Provide the [X, Y] coordinate of the cell's center where the given text is located.  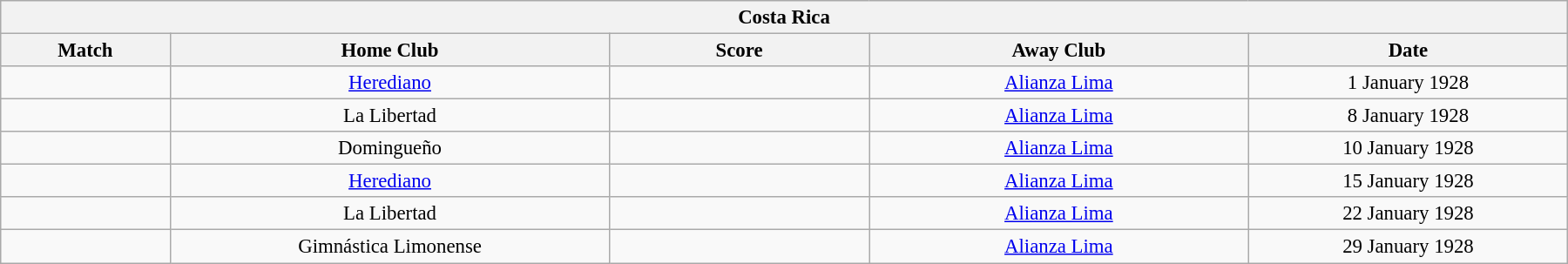
22 January 1928 [1408, 213]
Costa Rica [784, 17]
29 January 1928 [1408, 247]
1 January 1928 [1408, 83]
Home Club [390, 50]
Match [85, 50]
15 January 1928 [1408, 181]
8 January 1928 [1408, 116]
Gimnástica Limonense [390, 247]
Score [739, 50]
Domingueño [390, 148]
Date [1408, 50]
Away Club [1059, 50]
10 January 1928 [1408, 148]
